Detect which cell encompasses the target text, then output its [x, y] center coordinate. 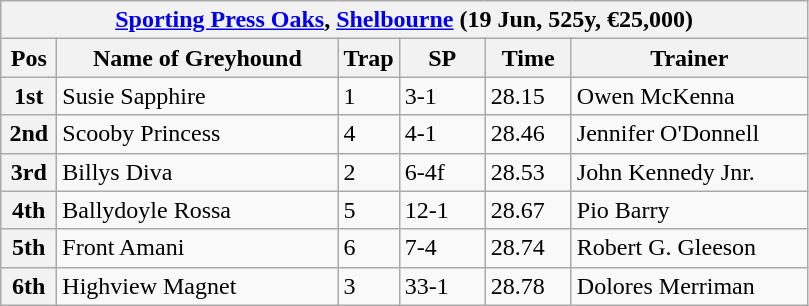
Time [528, 58]
28.74 [528, 248]
28.78 [528, 286]
Trap [368, 58]
John Kennedy Jnr. [689, 172]
4-1 [442, 134]
Dolores Merriman [689, 286]
Billys Diva [198, 172]
3rd [29, 172]
12-1 [442, 210]
Highview Magnet [198, 286]
33-1 [442, 286]
Owen McKenna [689, 96]
Susie Sapphire [198, 96]
Ballydoyle Rossa [198, 210]
3 [368, 286]
Scooby Princess [198, 134]
28.46 [528, 134]
Front Amani [198, 248]
28.67 [528, 210]
28.53 [528, 172]
2 [368, 172]
6th [29, 286]
5th [29, 248]
1st [29, 96]
4th [29, 210]
4 [368, 134]
Robert G. Gleeson [689, 248]
Pos [29, 58]
Trainer [689, 58]
Pio Barry [689, 210]
1 [368, 96]
SP [442, 58]
Sporting Press Oaks, Shelbourne (19 Jun, 525y, €25,000) [404, 20]
2nd [29, 134]
6 [368, 248]
7-4 [442, 248]
6-4f [442, 172]
3-1 [442, 96]
5 [368, 210]
Jennifer O'Donnell [689, 134]
28.15 [528, 96]
Name of Greyhound [198, 58]
